Capture the cell that displays the provided text and extract its [x, y] central coordinate. 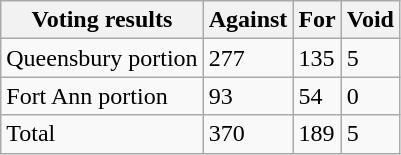
Total [102, 134]
Against [248, 20]
93 [248, 96]
Void [370, 20]
Fort Ann portion [102, 96]
135 [317, 58]
370 [248, 134]
54 [317, 96]
Voting results [102, 20]
Queensbury portion [102, 58]
189 [317, 134]
0 [370, 96]
For [317, 20]
277 [248, 58]
